Scan for the cell matching the given text and deliver its [X, Y] coordinate at center. 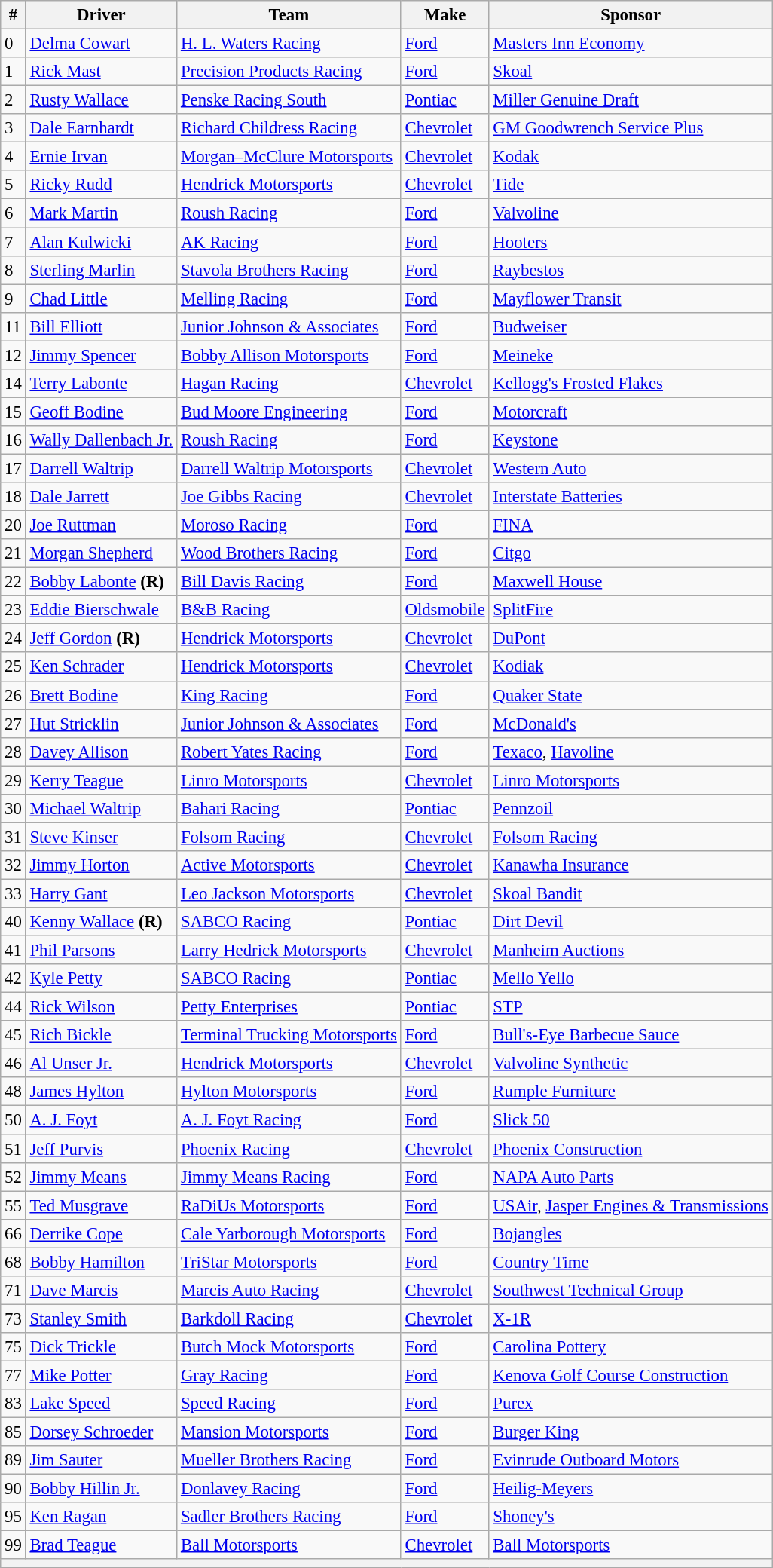
Barkdoll Racing [289, 1318]
Bobby Hillin Jr. [101, 1489]
Interstate Batteries [631, 497]
Butch Mock Motorsports [289, 1347]
Eddie Bierschwale [101, 610]
8 [14, 270]
Jeff Gordon (R) [101, 639]
Keystone [631, 440]
Mayflower Transit [631, 299]
A. J. Foyt Racing [289, 1120]
17 [14, 468]
68 [14, 1262]
89 [14, 1460]
Purex [631, 1404]
Hooters [631, 242]
Terminal Trucking Motorsports [289, 1035]
Bobby Allison Motorsports [289, 355]
X-1R [631, 1318]
Brad Teague [101, 1545]
30 [14, 809]
Kodak [631, 157]
Dorsey Schroeder [101, 1432]
Jimmy Means Racing [289, 1177]
23 [14, 610]
24 [14, 639]
Manheim Auctions [631, 951]
Geoff Bodine [101, 412]
Brett Bodine [101, 695]
Quaker State [631, 695]
Darrell Waltrip Motorsports [289, 468]
Donlavey Racing [289, 1489]
Phil Parsons [101, 951]
Ted Musgrave [101, 1205]
48 [14, 1092]
Tide [631, 185]
Delma Cowart [101, 44]
29 [14, 780]
Raybestos [631, 270]
Country Time [631, 1262]
Hylton Motorsports [289, 1092]
50 [14, 1120]
Citgo [631, 553]
Make [445, 15]
0 [14, 44]
Slick 50 [631, 1120]
Phoenix Racing [289, 1149]
Meineke [631, 355]
Ken Ragan [101, 1517]
4 [14, 157]
41 [14, 951]
Mike Potter [101, 1375]
Leo Jackson Motorsports [289, 893]
Bull's-Eye Barbecue Sauce [631, 1035]
25 [14, 667]
73 [14, 1318]
Sadler Brothers Racing [289, 1517]
Miller Genuine Draft [631, 100]
Ricky Rudd [101, 185]
42 [14, 978]
Bojangles [631, 1233]
FINA [631, 525]
Bobby Hamilton [101, 1262]
Jim Sauter [101, 1460]
40 [14, 922]
14 [14, 384]
Driver [101, 15]
TriStar Motorsports [289, 1262]
Stavola Brothers Racing [289, 270]
83 [14, 1404]
Motorcraft [631, 412]
Wood Brothers Racing [289, 553]
Davey Allison [101, 752]
27 [14, 724]
Maxwell House [631, 582]
9 [14, 299]
Rumple Furniture [631, 1092]
Steve Kinser [101, 837]
Southwest Technical Group [631, 1291]
Dale Jarrett [101, 497]
Kodiak [631, 667]
Kenova Golf Course Construction [631, 1375]
Mello Yello [631, 978]
Carolina Pottery [631, 1347]
2 [14, 100]
Rusty Wallace [101, 100]
Dale Earnhardt [101, 128]
Hagan Racing [289, 384]
Hut Stricklin [101, 724]
USAir, Jasper Engines & Transmissions [631, 1205]
Marcis Auto Racing [289, 1291]
32 [14, 865]
Burger King [631, 1432]
DuPont [631, 639]
Sponsor [631, 15]
Heilig-Meyers [631, 1489]
GM Goodwrench Service Plus [631, 128]
Morgan–McClure Motorsports [289, 157]
28 [14, 752]
15 [14, 412]
Ken Schrader [101, 667]
Jimmy Horton [101, 865]
Alan Kulwicki [101, 242]
Bill Elliott [101, 326]
85 [14, 1432]
Darrell Waltrip [101, 468]
7 [14, 242]
Kerry Teague [101, 780]
Ernie Irvan [101, 157]
Skoal Bandit [631, 893]
Kellogg's Frosted Flakes [631, 384]
Dave Marcis [101, 1291]
Rick Mast [101, 72]
Jimmy Means [101, 1177]
Active Motorsports [289, 865]
Sterling Marlin [101, 270]
James Hylton [101, 1092]
H. L. Waters Racing [289, 44]
52 [14, 1177]
Oldsmobile [445, 610]
Rick Wilson [101, 1007]
Gray Racing [289, 1375]
Joe Gibbs Racing [289, 497]
RaDiUs Motorsports [289, 1205]
Precision Products Racing [289, 72]
Wally Dallenbach Jr. [101, 440]
Western Auto [631, 468]
51 [14, 1149]
18 [14, 497]
Valvoline Synthetic [631, 1064]
16 [14, 440]
31 [14, 837]
75 [14, 1347]
Larry Hedrick Motorsports [289, 951]
B&B Racing [289, 610]
SplitFire [631, 610]
Harry Gant [101, 893]
Jimmy Spencer [101, 355]
46 [14, 1064]
Morgan Shepherd [101, 553]
Al Unser Jr. [101, 1064]
Mueller Brothers Racing [289, 1460]
Richard Childress Racing [289, 128]
Texaco, Havoline [631, 752]
Bobby Labonte (R) [101, 582]
20 [14, 525]
33 [14, 893]
Moroso Racing [289, 525]
Kanawha Insurance [631, 865]
Melling Racing [289, 299]
5 [14, 185]
Skoal [631, 72]
55 [14, 1205]
# [14, 15]
Kyle Petty [101, 978]
NAPA Auto Parts [631, 1177]
26 [14, 695]
Derrike Cope [101, 1233]
Bill Davis Racing [289, 582]
11 [14, 326]
Lake Speed [101, 1404]
Budweiser [631, 326]
Evinrude Outboard Motors [631, 1460]
Dirt Devil [631, 922]
3 [14, 128]
Pennzoil [631, 809]
A. J. Foyt [101, 1120]
Jeff Purvis [101, 1149]
Phoenix Construction [631, 1149]
Dick Trickle [101, 1347]
Terry Labonte [101, 384]
Petty Enterprises [289, 1007]
90 [14, 1489]
Bud Moore Engineering [289, 412]
1 [14, 72]
6 [14, 213]
STP [631, 1007]
77 [14, 1375]
Stanley Smith [101, 1318]
Bahari Racing [289, 809]
44 [14, 1007]
71 [14, 1291]
Penske Racing South [289, 100]
66 [14, 1233]
Shoney's [631, 1517]
Masters Inn Economy [631, 44]
Speed Racing [289, 1404]
12 [14, 355]
21 [14, 553]
Valvoline [631, 213]
Cale Yarborough Motorsports [289, 1233]
Chad Little [101, 299]
Michael Waltrip [101, 809]
Joe Ruttman [101, 525]
99 [14, 1545]
Mark Martin [101, 213]
95 [14, 1517]
Mansion Motorsports [289, 1432]
King Racing [289, 695]
Team [289, 15]
McDonald's [631, 724]
Rich Bickle [101, 1035]
Kenny Wallace (R) [101, 922]
22 [14, 582]
AK Racing [289, 242]
Robert Yates Racing [289, 752]
45 [14, 1035]
